Return the (X, Y) coordinate for the center point of the cell that contains the specified text.  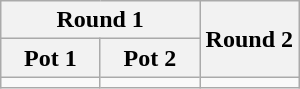
Pot 2 (150, 58)
Round 1 (100, 20)
Round 2 (250, 39)
Pot 1 (50, 58)
